Provide the (x, y) coordinate of the cell's center where the given text is located.  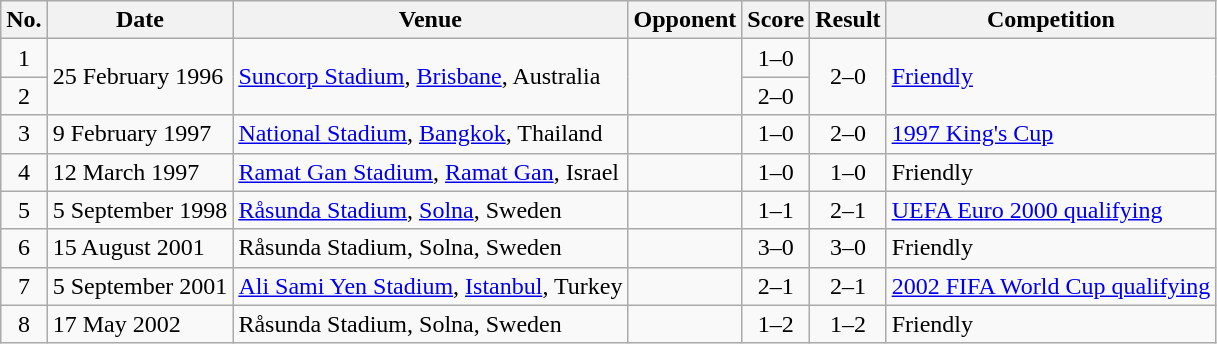
17 May 2002 (140, 324)
Suncorp Stadium, Brisbane, Australia (430, 77)
Venue (430, 20)
15 August 2001 (140, 248)
8 (24, 324)
Opponent (685, 20)
3 (24, 134)
Competition (1051, 20)
9 February 1997 (140, 134)
1997 King's Cup (1051, 134)
1 (24, 58)
National Stadium, Bangkok, Thailand (430, 134)
Date (140, 20)
Score (776, 20)
12 March 1997 (140, 172)
2002 FIFA World Cup qualifying (1051, 286)
5 (24, 210)
Ali Sami Yen Stadium, Istanbul, Turkey (430, 286)
Result (848, 20)
No. (24, 20)
7 (24, 286)
5 September 1998 (140, 210)
6 (24, 248)
5 September 2001 (140, 286)
1–1 (776, 210)
2 (24, 96)
Ramat Gan Stadium, Ramat Gan, Israel (430, 172)
4 (24, 172)
UEFA Euro 2000 qualifying (1051, 210)
25 February 1996 (140, 77)
